Find where the given text appears and provide that cell's center as [X, Y] coordinate. 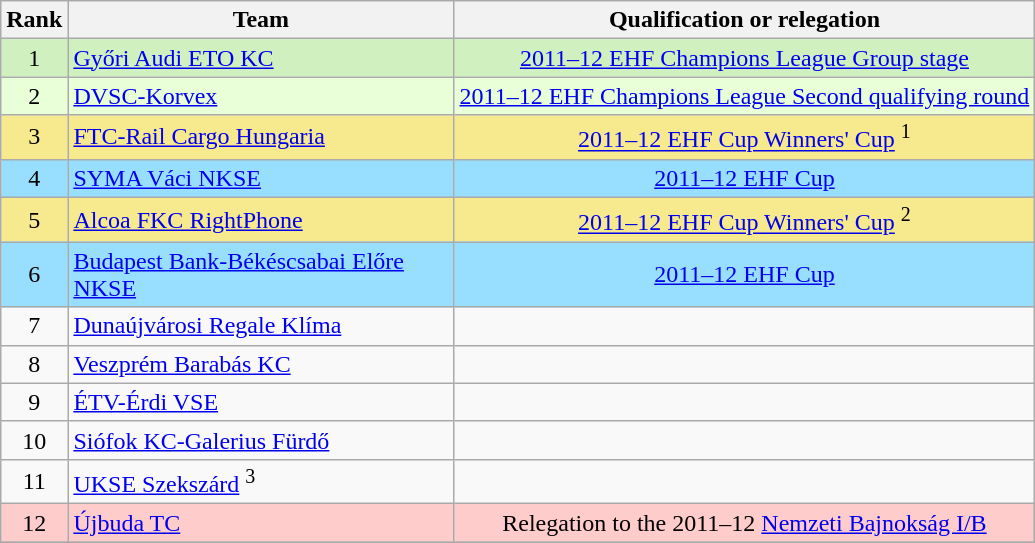
1 [34, 58]
10 [34, 440]
4 [34, 178]
2 [34, 96]
ÉTV-Érdi VSE [261, 402]
Budapest Bank-Békéscsabai Előre NKSE [261, 274]
12 [34, 523]
Újbuda TC [261, 523]
Veszprém Barabás KC [261, 364]
Relegation to the 2011–12 Nemzeti Bajnokság I/B [744, 523]
2011–12 EHF Champions League Second qualifying round [744, 96]
UKSE Szekszárd 3 [261, 482]
2011–12 EHF Cup Winners' Cup 2 [744, 220]
6 [34, 274]
Alcoa FKC RightPhone [261, 220]
FTC-Rail Cargo Hungaria [261, 138]
11 [34, 482]
Team [261, 20]
DVSC-Korvex [261, 96]
9 [34, 402]
SYMA Váci NKSE [261, 178]
2011–12 EHF Champions League Group stage [744, 58]
2011–12 EHF Cup Winners' Cup 1 [744, 138]
7 [34, 326]
5 [34, 220]
Qualification or relegation [744, 20]
Dunaújvárosi Regale Klíma [261, 326]
3 [34, 138]
Győri Audi ETO KC [261, 58]
Rank [34, 20]
Siófok KC-Galerius Fürdő [261, 440]
8 [34, 364]
